Determine the [X, Y] coordinate at the center of the cell enclosing the given text.  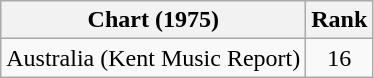
Rank [340, 20]
Chart (1975) [154, 20]
Australia (Kent Music Report) [154, 58]
16 [340, 58]
